From the cell containing the given text, extract its center point as [x, y] coordinate. 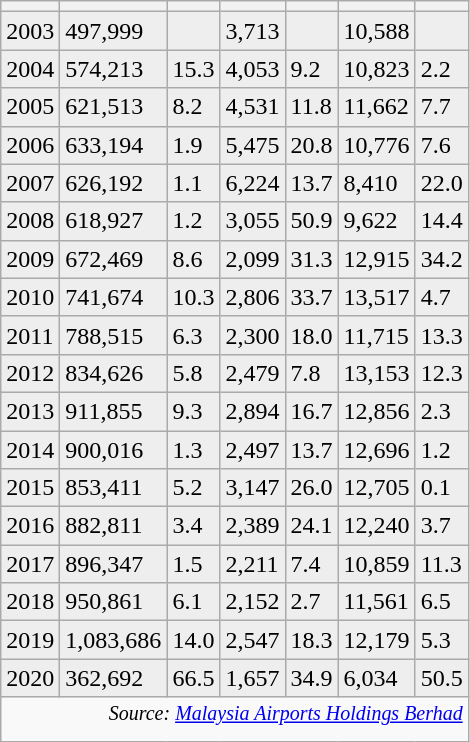
834,626 [114, 373]
2005 [30, 107]
2015 [30, 488]
18.0 [312, 335]
2006 [30, 145]
10.3 [194, 297]
50.9 [312, 221]
10,859 [376, 564]
2008 [30, 221]
7.6 [442, 145]
6.3 [194, 335]
20.8 [312, 145]
741,674 [114, 297]
6.5 [442, 602]
11.8 [312, 107]
9,622 [376, 221]
2,547 [252, 640]
10,776 [376, 145]
0.1 [442, 488]
12.3 [442, 373]
12,705 [376, 488]
5.8 [194, 373]
882,811 [114, 526]
911,855 [114, 411]
362,692 [114, 678]
13,517 [376, 297]
7.7 [442, 107]
1,083,686 [114, 640]
853,411 [114, 488]
22.0 [442, 183]
2011 [30, 335]
2009 [30, 259]
12,240 [376, 526]
950,861 [114, 602]
8.6 [194, 259]
7.4 [312, 564]
24.1 [312, 526]
2,300 [252, 335]
12,856 [376, 411]
13,153 [376, 373]
5.2 [194, 488]
2,211 [252, 564]
3,147 [252, 488]
4,531 [252, 107]
8,410 [376, 183]
12,696 [376, 449]
9.3 [194, 411]
2003 [30, 31]
1.3 [194, 449]
2,099 [252, 259]
1.5 [194, 564]
12,915 [376, 259]
1.9 [194, 145]
8.2 [194, 107]
2.2 [442, 69]
6,224 [252, 183]
626,192 [114, 183]
7.8 [312, 373]
1.1 [194, 183]
50.5 [442, 678]
3.7 [442, 526]
672,469 [114, 259]
14.0 [194, 640]
5,475 [252, 145]
2,389 [252, 526]
11.3 [442, 564]
2,806 [252, 297]
3,055 [252, 221]
2.7 [312, 602]
896,347 [114, 564]
6,034 [376, 678]
31.3 [312, 259]
26.0 [312, 488]
4,053 [252, 69]
34.9 [312, 678]
33.7 [312, 297]
14.4 [442, 221]
Source: Malaysia Airports Holdings Berhad [234, 720]
13.3 [442, 335]
633,194 [114, 145]
66.5 [194, 678]
5.3 [442, 640]
2019 [30, 640]
2016 [30, 526]
1,657 [252, 678]
2014 [30, 449]
2013 [30, 411]
2.3 [442, 411]
2020 [30, 678]
900,016 [114, 449]
2007 [30, 183]
11,715 [376, 335]
497,999 [114, 31]
15.3 [194, 69]
4.7 [442, 297]
11,561 [376, 602]
2012 [30, 373]
2,497 [252, 449]
6.1 [194, 602]
9.2 [312, 69]
574,213 [114, 69]
11,662 [376, 107]
18.3 [312, 640]
12,179 [376, 640]
788,515 [114, 335]
2010 [30, 297]
10,588 [376, 31]
2,479 [252, 373]
34.2 [442, 259]
2017 [30, 564]
2,894 [252, 411]
618,927 [114, 221]
2018 [30, 602]
621,513 [114, 107]
2,152 [252, 602]
2004 [30, 69]
3,713 [252, 31]
16.7 [312, 411]
3.4 [194, 526]
10,823 [376, 69]
